Determine the [x, y] coordinate at the center of the cell enclosing the given text.  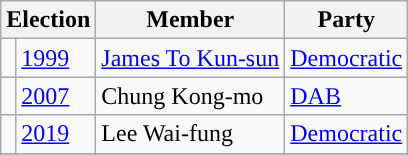
James To Kun-sun [190, 58]
1999 [56, 58]
Lee Wai-fung [190, 134]
Election [48, 20]
2019 [56, 134]
Party [346, 20]
Chung Kong-mo [190, 96]
2007 [56, 96]
Member [190, 20]
DAB [346, 96]
